Determine the [X, Y] coordinate at the center of the cell enclosing the given text.  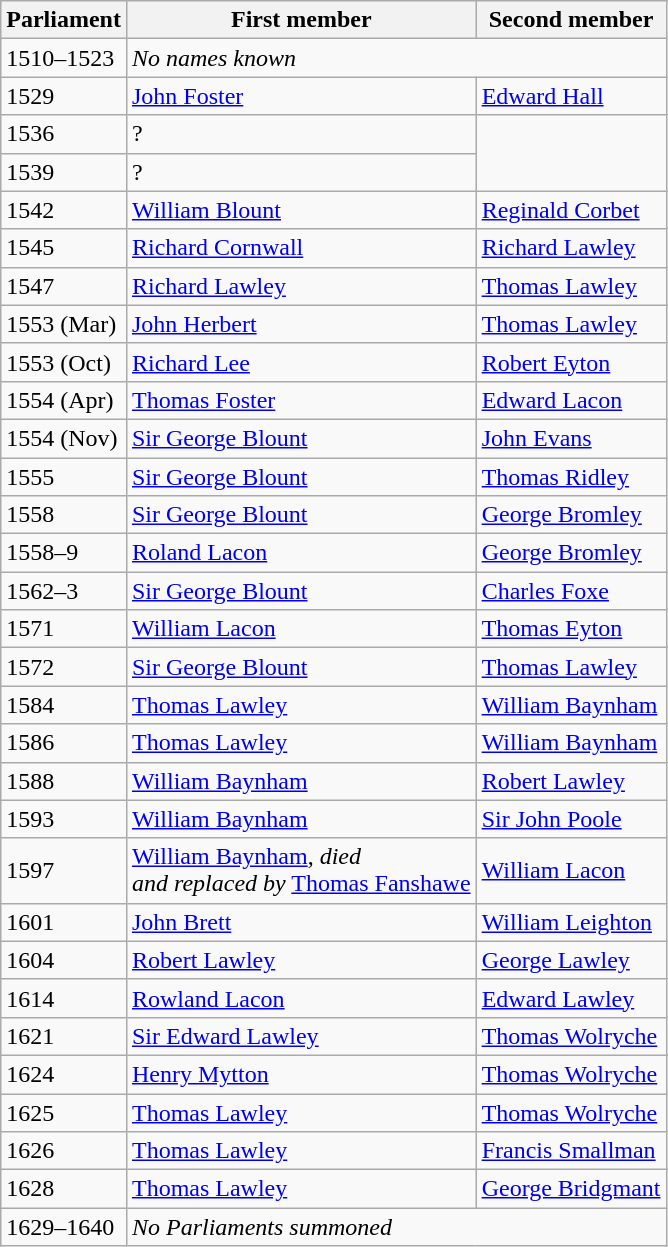
1542 [64, 210]
1558 [64, 515]
Second member [571, 20]
1539 [64, 172]
William Leighton [571, 922]
1547 [64, 286]
1553 (Oct) [64, 362]
1584 [64, 705]
Edward Lacon [571, 400]
John Herbert [301, 324]
1545 [64, 248]
Robert Eyton [571, 362]
John Brett [301, 922]
1510–1523 [64, 58]
1588 [64, 781]
William Baynham, died and replaced by Thomas Fanshawe [301, 870]
George Lawley [571, 960]
1626 [64, 1151]
Francis Smallman [571, 1151]
Richard Lee [301, 362]
1558–9 [64, 553]
1572 [64, 667]
George Bridgmant [571, 1189]
Thomas Ridley [571, 477]
1529 [64, 96]
Sir Edward Lawley [301, 1036]
1625 [64, 1113]
Richard Cornwall [301, 248]
Sir John Poole [571, 819]
Roland Lacon [301, 553]
1614 [64, 998]
First member [301, 20]
Henry Mytton [301, 1074]
William Blount [301, 210]
1621 [64, 1036]
1604 [64, 960]
John Foster [301, 96]
Parliament [64, 20]
1601 [64, 922]
Charles Foxe [571, 591]
1555 [64, 477]
1553 (Mar) [64, 324]
No names known [396, 58]
Thomas Foster [301, 400]
John Evans [571, 438]
Rowland Lacon [301, 998]
1554 (Apr) [64, 400]
1593 [64, 819]
1554 (Nov) [64, 438]
1628 [64, 1189]
Edward Lawley [571, 998]
Thomas Eyton [571, 629]
1629–1640 [64, 1227]
1586 [64, 743]
1597 [64, 870]
1536 [64, 134]
1562–3 [64, 591]
1571 [64, 629]
1624 [64, 1074]
Edward Hall [571, 96]
No Parliaments summoned [396, 1227]
Reginald Corbet [571, 210]
